Detect which cell encompasses the target text, then output its [x, y] center coordinate. 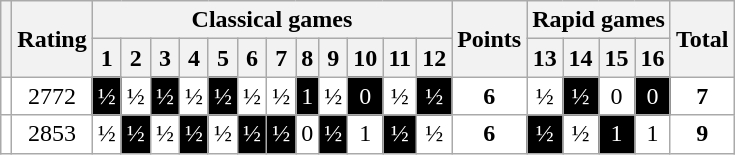
13 [545, 58]
11 [400, 58]
3 [164, 58]
16 [653, 58]
Rating [52, 39]
2 [136, 58]
Total [702, 39]
2853 [52, 134]
2772 [52, 96]
Points [490, 39]
15 [617, 58]
8 [308, 58]
10 [366, 58]
Rapid games [599, 20]
4 [194, 58]
14 [581, 58]
Classical games [272, 20]
5 [222, 58]
12 [434, 58]
